Capture the cell that displays the provided text and extract its [x, y] central coordinate. 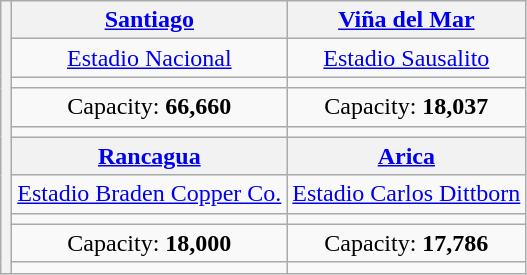
Estadio Sausalito [406, 58]
Viña del Mar [406, 20]
Estadio Carlos Dittborn [406, 194]
Estadio Braden Copper Co. [150, 194]
Arica [406, 156]
Capacity: 66,660 [150, 107]
Capacity: 18,037 [406, 107]
Santiago [150, 20]
Rancagua [150, 156]
Capacity: 17,786 [406, 243]
Estadio Nacional [150, 58]
Capacity: 18,000 [150, 243]
